Identify which cell holds the provided text, then report its [x, y] central coordinate. 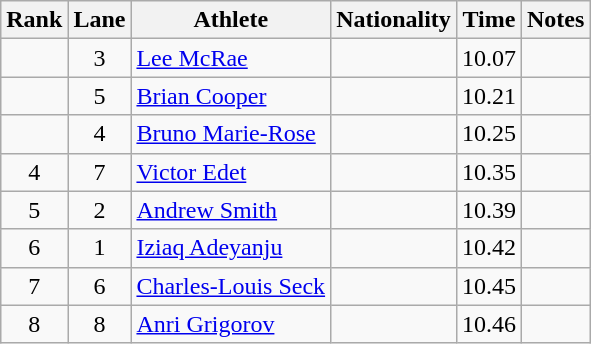
Victor Edet [231, 172]
10.35 [488, 172]
10.45 [488, 286]
Rank [34, 20]
10.39 [488, 210]
Charles-Louis Seck [231, 286]
3 [100, 58]
10.21 [488, 96]
Lee McRae [231, 58]
Iziaq Adeyanju [231, 248]
Time [488, 20]
Nationality [394, 20]
2 [100, 210]
10.07 [488, 58]
Athlete [231, 20]
Lane [100, 20]
1 [100, 248]
Brian Cooper [231, 96]
Notes [555, 20]
10.46 [488, 324]
Anri Grigorov [231, 324]
Andrew Smith [231, 210]
10.25 [488, 134]
Bruno Marie-Rose [231, 134]
10.42 [488, 248]
